Pinpoint the cell where the given text exists, returning its [X, Y] midpoint coordinate. 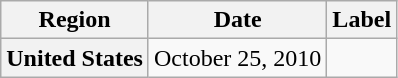
Label [362, 20]
United States [75, 58]
Region [75, 20]
Date [237, 20]
October 25, 2010 [237, 58]
